Return [X, Y] of the center of cell containing provided text 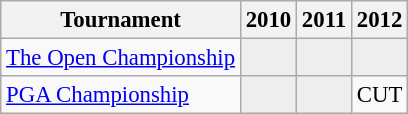
2011 [324, 20]
The Open Championship [121, 58]
2012 [379, 20]
2010 [268, 20]
CUT [379, 95]
PGA Championship [121, 95]
Tournament [121, 20]
